Output the (X, Y) coordinate of the center of the cell containing the given text.  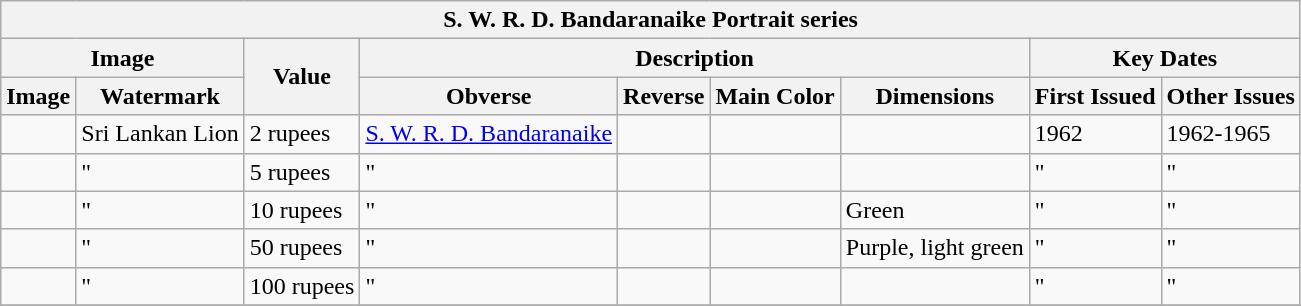
Obverse (489, 96)
1962-1965 (1230, 134)
5 rupees (302, 172)
Green (934, 210)
Dimensions (934, 96)
10 rupees (302, 210)
Purple, light green (934, 248)
S. W. R. D. Bandaranaike (489, 134)
Sri Lankan Lion (160, 134)
1962 (1095, 134)
100 rupees (302, 286)
S. W. R. D. Bandaranaike Portrait series (651, 20)
Watermark (160, 96)
2 rupees (302, 134)
Key Dates (1164, 58)
First Issued (1095, 96)
Reverse (664, 96)
Value (302, 77)
Main Color (775, 96)
50 rupees (302, 248)
Description (694, 58)
Other Issues (1230, 96)
